Pinpoint the cell where the given text exists, returning its (x, y) midpoint coordinate. 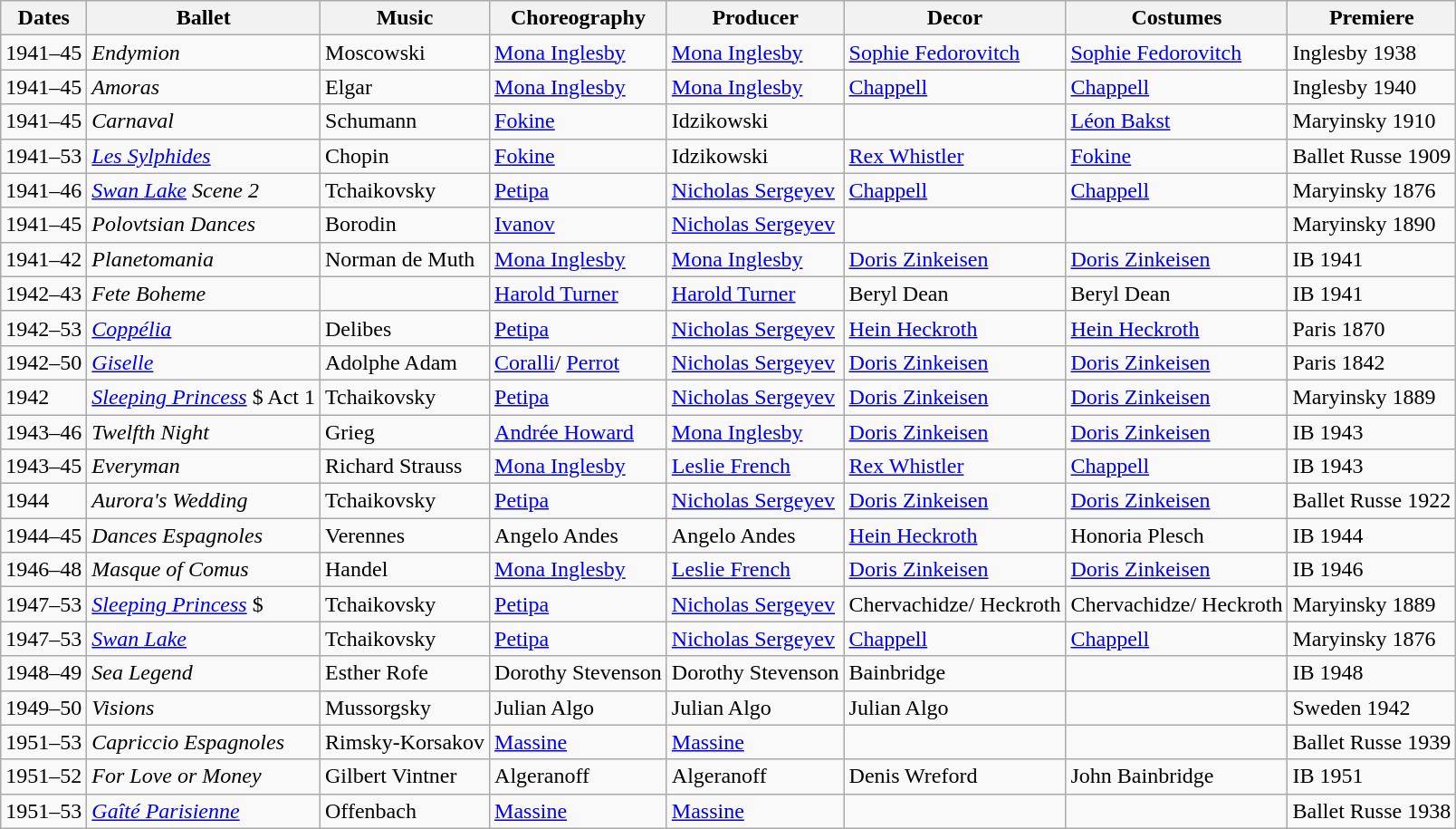
1951–52 (43, 776)
1941–53 (43, 156)
1948–49 (43, 673)
For Love or Money (204, 776)
Coppélia (204, 328)
Inglesby 1938 (1372, 53)
1949–50 (43, 708)
Dances Espagnoles (204, 535)
Choreography (579, 18)
1941–46 (43, 190)
Twelfth Night (204, 432)
Capriccio Espagnoles (204, 742)
John Bainbridge (1177, 776)
Planetomania (204, 259)
Costumes (1177, 18)
Ballet Russe 1909 (1372, 156)
Andrée Howard (579, 432)
Ballet (204, 18)
Grieg (406, 432)
Borodin (406, 225)
Ballet Russe 1922 (1372, 501)
Delibes (406, 328)
IB 1944 (1372, 535)
Honoria Plesch (1177, 535)
Ballet Russe 1939 (1372, 742)
Esther Rofe (406, 673)
Handel (406, 570)
Swan Lake Scene 2 (204, 190)
1943–46 (43, 432)
Dates (43, 18)
Swan Lake (204, 639)
1943–45 (43, 467)
Sweden 1942 (1372, 708)
1942–50 (43, 362)
IB 1946 (1372, 570)
Gilbert Vintner (406, 776)
Denis Wreford (954, 776)
Chopin (406, 156)
Fete Boheme (204, 294)
1946–48 (43, 570)
Moscowski (406, 53)
Norman de Muth (406, 259)
1944 (43, 501)
Les Sylphides (204, 156)
1941–42 (43, 259)
Maryinsky 1890 (1372, 225)
Visions (204, 708)
Amoras (204, 87)
Gaîté Parisienne (204, 811)
Rimsky-Korsakov (406, 742)
1944–45 (43, 535)
Léon Bakst (1177, 121)
Ballet Russe 1938 (1372, 811)
Everyman (204, 467)
Inglesby 1940 (1372, 87)
Elgar (406, 87)
Adolphe Adam (406, 362)
Polovtsian Dances (204, 225)
Music (406, 18)
Maryinsky 1910 (1372, 121)
Paris 1870 (1372, 328)
Producer (755, 18)
1942–53 (43, 328)
Carnaval (204, 121)
Aurora's Wedding (204, 501)
Masque of Comus (204, 570)
1942–43 (43, 294)
Endymion (204, 53)
Paris 1842 (1372, 362)
Schumann (406, 121)
Giselle (204, 362)
1942 (43, 397)
Bainbridge (954, 673)
IB 1948 (1372, 673)
Ivanov (579, 225)
Coralli/ Perrot (579, 362)
Decor (954, 18)
Mussorgsky (406, 708)
IB 1951 (1372, 776)
Sea Legend (204, 673)
Premiere (1372, 18)
Verennes (406, 535)
Sleeping Princess $ Act 1 (204, 397)
Richard Strauss (406, 467)
Sleeping Princess $ (204, 604)
Offenbach (406, 811)
